For the text-containing cell, return its midpoint in (x, y) coordinate format. 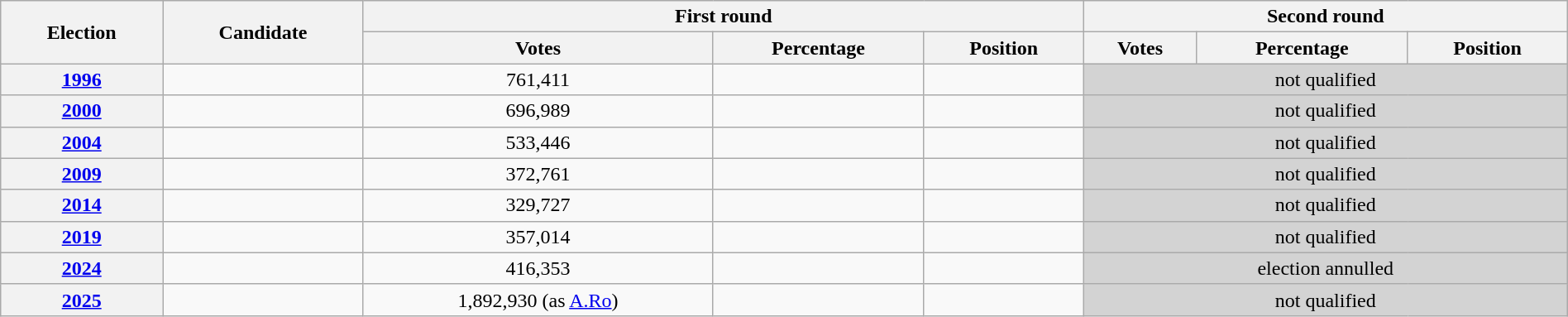
357,014 (538, 237)
329,727 (538, 205)
2000 (82, 111)
696,989 (538, 111)
761,411 (538, 79)
416,353 (538, 268)
2019 (82, 237)
Second round (1325, 17)
2024 (82, 268)
2004 (82, 142)
2025 (82, 300)
Candidate (263, 32)
2009 (82, 174)
2014 (82, 205)
1,892,930 (as A.Ro) (538, 300)
Election (82, 32)
election annulled (1325, 268)
533,446 (538, 142)
372,761 (538, 174)
1996 (82, 79)
First round (723, 17)
